Capture the cell that displays the provided text and extract its (x, y) central coordinate. 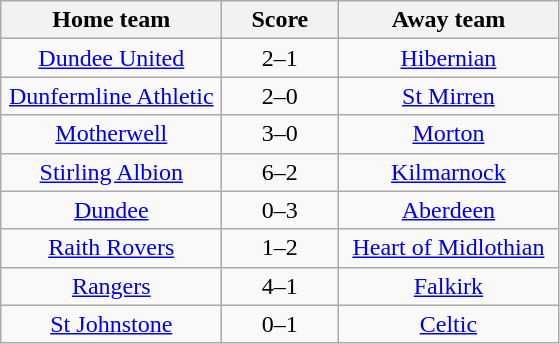
St Johnstone (112, 324)
2–1 (280, 58)
Heart of Midlothian (448, 248)
Dundee (112, 210)
Stirling Albion (112, 172)
0–1 (280, 324)
Raith Rovers (112, 248)
6–2 (280, 172)
1–2 (280, 248)
Kilmarnock (448, 172)
Dunfermline Athletic (112, 96)
0–3 (280, 210)
Score (280, 20)
Celtic (448, 324)
3–0 (280, 134)
Falkirk (448, 286)
Motherwell (112, 134)
Morton (448, 134)
4–1 (280, 286)
Dundee United (112, 58)
Aberdeen (448, 210)
St Mirren (448, 96)
2–0 (280, 96)
Away team (448, 20)
Hibernian (448, 58)
Rangers (112, 286)
Home team (112, 20)
